Capture the cell that displays the provided text and extract its (x, y) central coordinate. 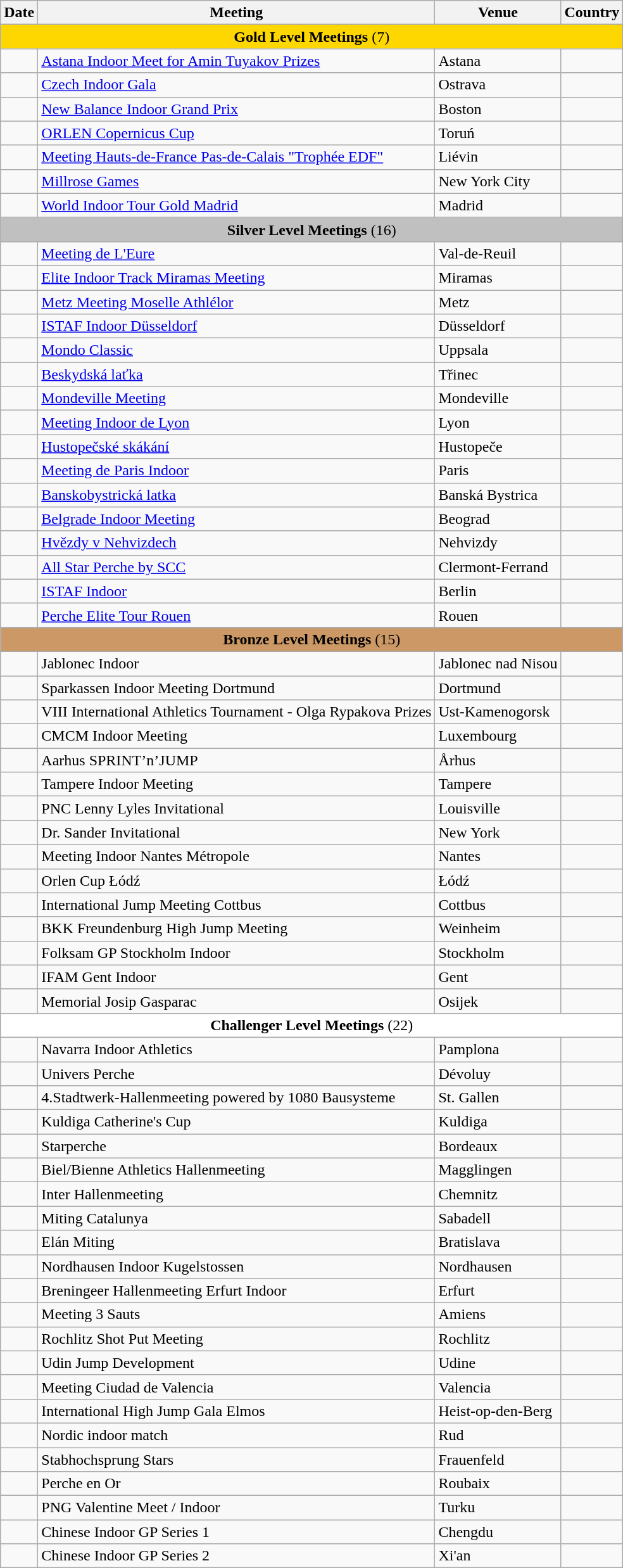
CMCM Indoor Meeting (237, 736)
Frauenfeld (498, 1459)
International High Jump Gala Elmos (237, 1411)
Silver Level Meetings (16) (311, 229)
Jablonec nad Nisou (498, 663)
Chemnitz (498, 1194)
Ostrava (498, 85)
Biel/Bienne Athletics Hallenmeeting (237, 1170)
Bronze Level Meetings (15) (311, 639)
St. Gallen (498, 1098)
Astana (498, 61)
Gold Level Meetings (7) (311, 37)
Ust-Kamenogorsk (498, 712)
Nantes (498, 857)
Jablonec Indoor (237, 663)
All Star Perche by SCC (237, 567)
Rouen (498, 615)
Madrid (498, 205)
Gent (498, 977)
International Jump Meeting Cottbus (237, 905)
Århus (498, 760)
Chinese Indoor GP Series 1 (237, 1532)
Dr. Sander Invitational (237, 832)
Beograd (498, 519)
Rochlitz Shot Put Meeting (237, 1339)
New York City (498, 181)
Erfurt (498, 1291)
Amiens (498, 1315)
Rochlitz (498, 1339)
Udine (498, 1363)
Louisville (498, 808)
Roubaix (498, 1484)
Starperche (237, 1146)
Dévoluy (498, 1074)
Perche en Or (237, 1484)
Miramas (498, 277)
Nordic indoor match (237, 1435)
ORLEN Copernicus Cup (237, 133)
Pamplona (498, 1049)
BKK Freundenburg High Jump Meeting (237, 929)
Meeting de L'Eure (237, 253)
Bordeaux (498, 1146)
Perche Elite Tour Rouen (237, 615)
Hustopeče (498, 447)
Nordhausen Indoor Kugelstossen (237, 1266)
Astana Indoor Meet for Amin Tuyakov Prizes (237, 61)
Mondo Classic (237, 350)
Belgrade Indoor Meeting (237, 519)
Meeting Indoor Nantes Métropole (237, 857)
Folksam GP Stockholm Indoor (237, 953)
Val-de-Reuil (498, 253)
Metz Meeting Moselle Athlélor (237, 302)
World Indoor Tour Gold Madrid (237, 205)
Banská Bystrica (498, 495)
Country (592, 13)
Navarra Indoor Athletics (237, 1049)
Orlen Cup Łódź (237, 881)
Cottbus (498, 905)
PNG Valentine Meet / Indoor (237, 1508)
Chengdu (498, 1532)
Kuldiga (498, 1122)
Hustopečské skákání (237, 447)
Stockholm (498, 953)
Beskydská laťka (237, 374)
Udin Jump Development (237, 1363)
Hvězdy v Nehvizdech (237, 543)
Tampere Indoor Meeting (237, 784)
Bratislava (498, 1242)
Dortmund (498, 687)
4.Stadtwerk-Hallenmeeting powered by 1080 Bausysteme (237, 1098)
Meeting 3 Sauts (237, 1315)
Elite Indoor Track Miramas Meeting (237, 277)
Meeting Hauts-de-France Pas-de-Calais "Trophée EDF" (237, 157)
Stabhochsprung Stars (237, 1459)
Tampere (498, 784)
Challenger Level Meetings (22) (311, 1025)
Uppsala (498, 350)
Clermont-Ferrand (498, 567)
Boston (498, 109)
New York (498, 832)
Banskobystrická latka (237, 495)
Třinec (498, 374)
Nordhausen (498, 1266)
Millrose Games (237, 181)
Czech Indoor Gala (237, 85)
Chinese Indoor GP Series 2 (237, 1556)
IFAM Gent Indoor (237, 977)
Inter Hallenmeeting (237, 1194)
Breningeer Hallenmeeting Erfurt Indoor (237, 1291)
Sabadell (498, 1218)
Łódź (498, 881)
Lyon (498, 423)
Meeting Ciudad de Valencia (237, 1387)
Liévin (498, 157)
Heist-op-den-Berg (498, 1411)
Berlin (498, 591)
Toruń (498, 133)
Memorial Josip Gasparac (237, 1001)
Venue (498, 13)
Miting Catalunya (237, 1218)
Meeting (237, 13)
Osijek (498, 1001)
Kuldiga Catherine's Cup (237, 1122)
Magglingen (498, 1170)
Valencia (498, 1387)
Mondeville (498, 398)
Düsseldorf (498, 326)
Luxembourg (498, 736)
ISTAF Indoor Düsseldorf (237, 326)
New Balance Indoor Grand Prix (237, 109)
Univers Perche (237, 1074)
Date (19, 13)
Xi'an (498, 1556)
Rud (498, 1435)
Mondeville Meeting (237, 398)
Turku (498, 1508)
Paris (498, 471)
Aarhus SPRINT’n’JUMP (237, 760)
Elán Miting (237, 1242)
VIII International Athletics Tournament - Olga Rypakova Prizes (237, 712)
Sparkassen Indoor Meeting Dortmund (237, 687)
Meeting de Paris Indoor (237, 471)
PNC Lenny Lyles Invitational (237, 808)
ISTAF Indoor (237, 591)
Nehvizdy (498, 543)
Meeting Indoor de Lyon (237, 423)
Weinheim (498, 929)
Metz (498, 302)
